For the text-containing cell, return its midpoint in [X, Y] coordinate format. 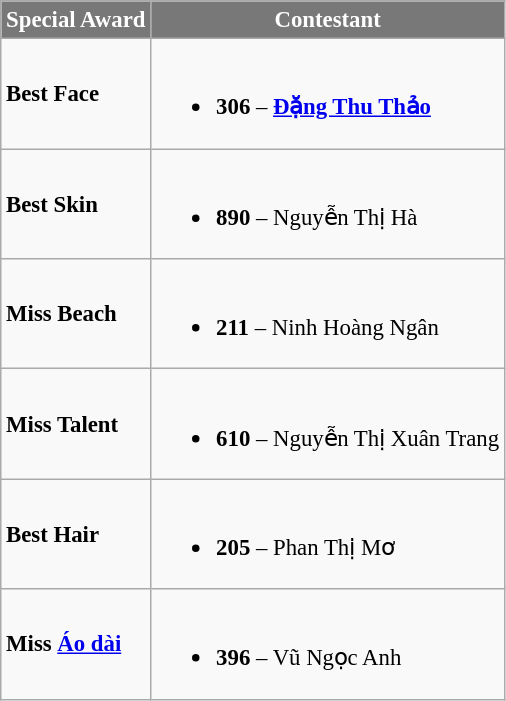
211 – Ninh Hoàng Ngân [328, 314]
Best Face [76, 94]
890 – Nguyễn Thị Hà [328, 204]
Miss Áo dài [76, 644]
Contestant [328, 20]
Miss Talent [76, 424]
610 – Nguyễn Thị Xuân Trang [328, 424]
205 – Phan Thị Mơ [328, 534]
Miss Beach [76, 314]
306 – Đặng Thu Thảo [328, 94]
396 – Vũ Ngọc Anh [328, 644]
Best Hair [76, 534]
Best Skin [76, 204]
Special Award [76, 20]
